Extract the (x, y) coordinate from the center of the cell holding the provided text.  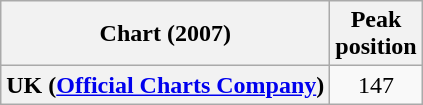
Chart (2007) (166, 34)
Peakposition (376, 34)
UK (Official Charts Company) (166, 85)
147 (376, 85)
